Find where the given text appears and provide that cell's center as (X, Y) coordinate. 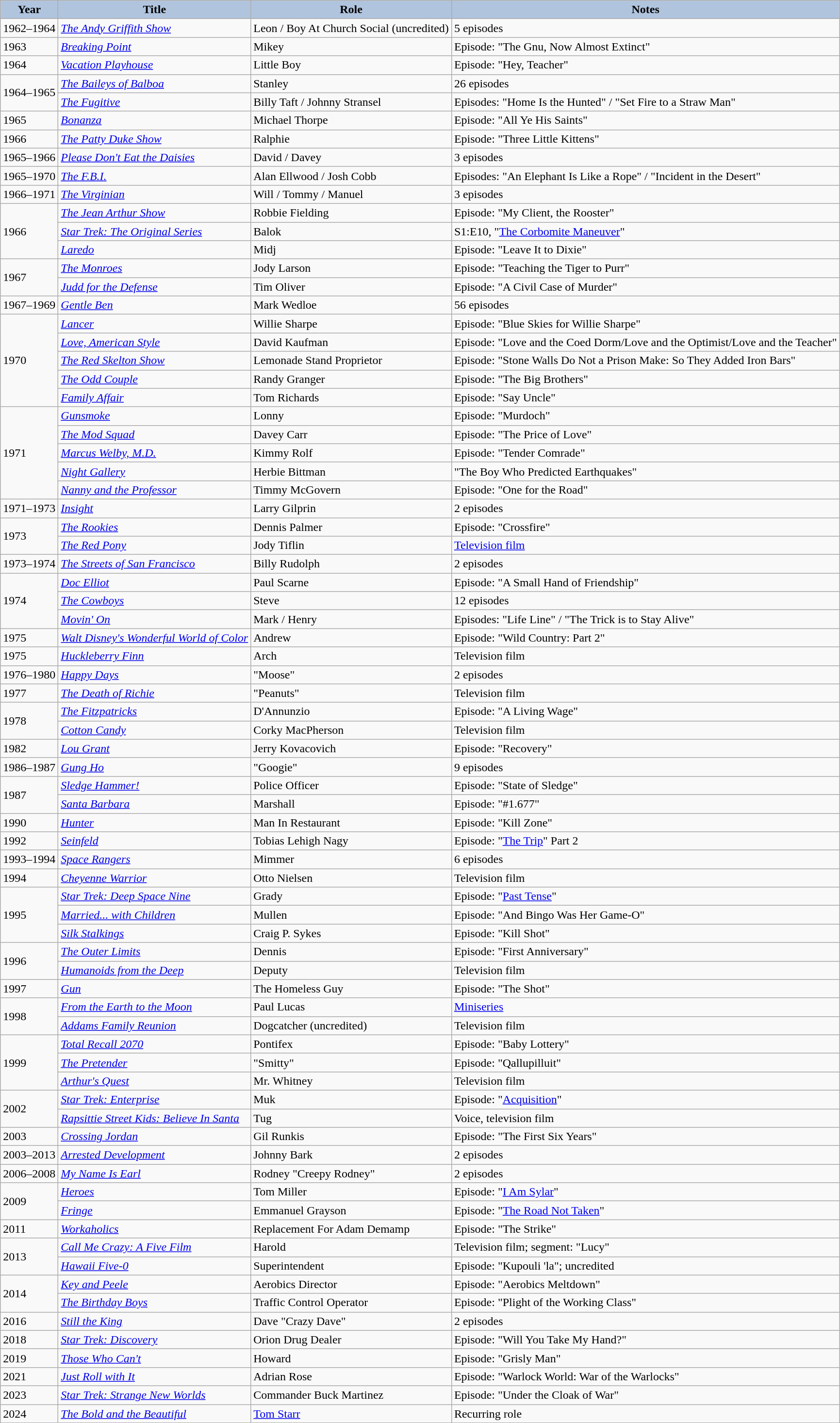
1995 (29, 915)
Andrew (351, 638)
Mark Wedloe (351, 305)
Balok (351, 232)
Episode: "Say Uncle" (645, 397)
Jody Tiflin (351, 546)
2023 (29, 1395)
Episode: "One for the Road" (645, 490)
Fringe (154, 1210)
Arrested Development (154, 1155)
2018 (29, 1340)
Call Me Crazy: A Five Film (154, 1247)
Hunter (154, 823)
1962–1964 (29, 28)
Workaholics (154, 1229)
Gung Ho (154, 767)
1964–1965 (29, 93)
Rodney "Creepy Rodney" (351, 1174)
Night Gallery (154, 471)
12 episodes (645, 601)
1977 (29, 693)
Timmy McGovern (351, 490)
2011 (29, 1229)
2019 (29, 1358)
Episode: "First Anniversary" (645, 952)
Episode: "Murdoch" (645, 416)
Mikey (351, 47)
Davey Carr (351, 434)
Laredo (154, 250)
Cotton Candy (154, 730)
The Jean Arthur Show (154, 213)
Episode: "All Ye His Saints" (645, 120)
Year (29, 10)
Gun (154, 989)
Insight (154, 508)
The Death of Richie (154, 693)
Episode: "#1.677" (645, 804)
Lonny (351, 416)
The Mod Squad (154, 434)
1970 (29, 361)
Silk Stalkings (154, 933)
Billy Rudolph (351, 564)
"Googie" (351, 767)
Tom Starr (351, 1414)
Midj (351, 250)
Episode: "Teaching the Tiger to Purr" (645, 268)
Still the King (154, 1321)
1982 (29, 748)
Episode: "The Price of Love" (645, 434)
Episode: "Stone Walls Do Not a Prison Make: So They Added Iron Bars" (645, 361)
Episode: "My Client, the Rooster" (645, 213)
Episode: "A Small Hand of Friendship" (645, 582)
Johnny Bark (351, 1155)
Episode: "Tender Comrade" (645, 453)
Episode: "The Strike" (645, 1229)
Herbie Bittman (351, 471)
1994 (29, 878)
1986–1987 (29, 767)
Deputy (351, 970)
S1:E10, "The Corbomite Maneuver" (645, 232)
Kimmy Rolf (351, 453)
Episode: "Plight of the Working Class" (645, 1303)
Craig P. Sykes (351, 933)
The Patty Duke Show (154, 139)
Adrian Rose (351, 1376)
Muk (351, 1099)
1964 (29, 65)
Dennis (351, 952)
Star Trek: The Original Series (154, 232)
Judd for the Defense (154, 287)
26 episodes (645, 83)
The Outer Limits (154, 952)
Television film; segment: "Lucy" (645, 1247)
Billy Taft / Johnny Stransel (351, 102)
Man In Restaurant (351, 823)
From the Earth to the Moon (154, 1007)
The Baileys of Balboa (154, 83)
1996 (29, 961)
Paul Scarne (351, 582)
Title (154, 10)
Episodes: "Home Is the Hunted" / "Set Fire to a Straw Man" (645, 102)
1993–1994 (29, 860)
Tobias Lehigh Nagy (351, 841)
Episode: "Acquisition" (645, 1099)
Tom Richards (351, 397)
Seinfeld (154, 841)
Role (351, 10)
Jody Larson (351, 268)
Santa Barbara (154, 804)
Arch (351, 656)
Mimmer (351, 860)
Little Boy (351, 65)
Nanny and the Professor (154, 490)
1965–1966 (29, 157)
Lemonade Stand Proprietor (351, 361)
Crossing Jordan (154, 1137)
Willie Sharpe (351, 324)
The Streets of San Francisco (154, 564)
Episodes: "An Elephant Is Like a Rope" / "Incident in the Desert" (645, 176)
5 episodes (645, 28)
1971 (29, 453)
Episode: "A Living Wage" (645, 711)
Arthur's Quest (154, 1081)
The Pretender (154, 1062)
2016 (29, 1321)
Traffic Control Operator (351, 1303)
Notes (645, 10)
Orion Drug Dealer (351, 1340)
Tug (351, 1118)
The Homeless Guy (351, 989)
1971–1973 (29, 508)
Dogcatcher (uncredited) (351, 1026)
Leon / Boy At Church Social (uncredited) (351, 28)
Addams Family Reunion (154, 1026)
Episode: "The Shot" (645, 989)
Episode: "I Am Sylar" (645, 1192)
"Peanuts" (351, 693)
Gentle Ben (154, 305)
Michael Thorpe (351, 120)
1990 (29, 823)
Episode: "Past Tense" (645, 896)
Episode: "Blue Skies for Willie Sharpe" (645, 324)
Aerobics Director (351, 1284)
Jerry Kovacovich (351, 748)
Harold (351, 1247)
Episode: "Under the Cloak of War" (645, 1395)
Please Don't Eat the Daisies (154, 157)
Episode: "A Civil Case of Murder" (645, 287)
Corky MacPherson (351, 730)
1965–1970 (29, 176)
2013 (29, 1257)
2002 (29, 1109)
1992 (29, 841)
Episode: "The Big Brothers" (645, 379)
Larry Gilprin (351, 508)
1998 (29, 1016)
1999 (29, 1062)
The Birthday Boys (154, 1303)
Those Who Can't (154, 1358)
Happy Days (154, 675)
Otto Nielsen (351, 878)
2003 (29, 1137)
Episode: "The First Six Years" (645, 1137)
Lancer (154, 324)
Paul Lucas (351, 1007)
Episode: "And Bingo Was Her Game-O" (645, 915)
Humanoids from the Deep (154, 970)
The Red Pony (154, 546)
2024 (29, 1414)
Will / Tommy / Manuel (351, 194)
The Virginian (154, 194)
Episode: "The Trip" Part 2 (645, 841)
David / Davey (351, 157)
The Red Skelton Show (154, 361)
My Name Is Earl (154, 1174)
The F.B.I. (154, 176)
Lou Grant (154, 748)
2021 (29, 1376)
Just Roll with It (154, 1376)
Robbie Fielding (351, 213)
Rapsittie Street Kids: Believe In Santa (154, 1118)
The Rookies (154, 527)
Vacation Playhouse (154, 65)
Total Recall 2070 (154, 1044)
Alan Ellwood / Josh Cobb (351, 176)
Episode: "Kill Shot" (645, 933)
The Fitzpatricks (154, 711)
2014 (29, 1293)
Star Trek: Deep Space Nine (154, 896)
Gil Runkis (351, 1137)
Episode: "Qallupilluit" (645, 1062)
Episode: "Hey, Teacher" (645, 65)
Randy Granger (351, 379)
Pontifex (351, 1044)
Heroes (154, 1192)
Episode: "Kupouli 'la"; uncredited (645, 1266)
Superintendent (351, 1266)
Sledge Hammer! (154, 785)
1967–1969 (29, 305)
Howard (351, 1358)
Episode: "Will You Take My Hand?" (645, 1340)
Space Rangers (154, 860)
Tom Miller (351, 1192)
The Fugitive (154, 102)
"Moose" (351, 675)
1997 (29, 989)
Episode: "Kill Zone" (645, 823)
Emmanuel Grayson (351, 1210)
Breaking Point (154, 47)
Episode: "Wild Country: Part 2" (645, 638)
Marcus Welby, M.D. (154, 453)
Grady (351, 896)
2009 (29, 1201)
1963 (29, 47)
The Bold and the Beautiful (154, 1414)
The Cowboys (154, 601)
Episode: "Warlock World: War of the Warlocks" (645, 1376)
Mullen (351, 915)
1973–1974 (29, 564)
Episode: "Recovery" (645, 748)
"Smitty" (351, 1062)
Episode: "Love and the Coed Dorm/Love and the Optimist/Love and the Teacher" (645, 342)
Episode: "Grisly Man" (645, 1358)
1966–1971 (29, 194)
Movin' On (154, 619)
Love, American Style (154, 342)
Married... with Children (154, 915)
Mr. Whitney (351, 1081)
Episode: "Crossfire" (645, 527)
Mark / Henry (351, 619)
1967 (29, 278)
Commander Buck Martinez (351, 1395)
Star Trek: Strange New Worlds (154, 1395)
Tim Oliver (351, 287)
Walt Disney's Wonderful World of Color (154, 638)
Miniseries (645, 1007)
Episode: "Three Little Kittens" (645, 139)
Marshall (351, 804)
Family Affair (154, 397)
Episodes: "Life Line" / "The Trick is to Stay Alive" (645, 619)
"The Boy Who Predicted Earthquakes" (645, 471)
1987 (29, 794)
Recurring role (645, 1414)
Steve (351, 601)
1978 (29, 721)
Episode: "Aerobics Meltdown" (645, 1284)
Police Officer (351, 785)
Bonanza (154, 120)
Replacement For Adam Demamp (351, 1229)
Episode: "Baby Lottery" (645, 1044)
Star Trek: Discovery (154, 1340)
9 episodes (645, 767)
2006–2008 (29, 1174)
Episode: "The Road Not Taken" (645, 1210)
Star Trek: Enterprise (154, 1099)
Dennis Palmer (351, 527)
Dave "Crazy Dave" (351, 1321)
The Monroes (154, 268)
6 episodes (645, 860)
Huckleberry Finn (154, 656)
1965 (29, 120)
1976–1980 (29, 675)
The Andy Griffith Show (154, 28)
D'Annunzio (351, 711)
1974 (29, 601)
Episode: "The Gnu, Now Almost Extinct" (645, 47)
Stanley (351, 83)
56 episodes (645, 305)
Gunsmoke (154, 416)
1973 (29, 536)
The Odd Couple (154, 379)
Doc Elliot (154, 582)
Ralphie (351, 139)
Episode: "State of Sledge" (645, 785)
Cheyenne Warrior (154, 878)
Key and Peele (154, 1284)
Hawaii Five-0 (154, 1266)
Episode: "Leave It to Dixie" (645, 250)
2003–2013 (29, 1155)
David Kaufman (351, 342)
Voice, television film (645, 1118)
